Detect which cell encompasses the target text, then output its [X, Y] center coordinate. 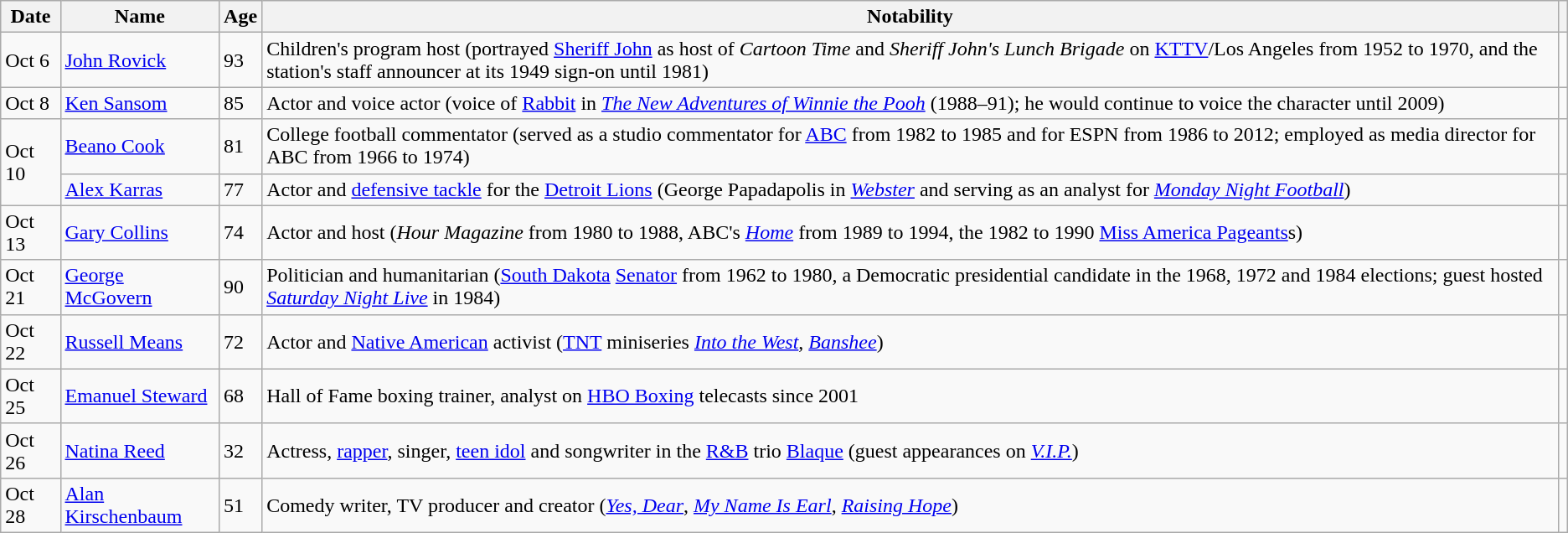
John Rovick [140, 60]
Gary Collins [140, 233]
Actor and defensive tackle for the Detroit Lions (George Papadapolis in Webster and serving as an analyst for Monday Night Football) [910, 189]
Oct 28 [30, 505]
72 [241, 342]
Comedy writer, TV producer and creator (Yes, Dear, My Name Is Earl, Raising Hope) [910, 505]
85 [241, 103]
Oct 25 [30, 396]
Actor and host (Hour Magazine from 1980 to 1988, ABC's Home from 1989 to 1994, the 1982 to 1990 Miss America Pageantss) [910, 233]
Oct 10 [30, 163]
Actor and voice actor (voice of Rabbit in The New Adventures of Winnie the Pooh (1988–91); he would continue to voice the character until 2009) [910, 103]
Russell Means [140, 342]
Natina Reed [140, 451]
Beano Cook [140, 146]
Oct 21 [30, 287]
81 [241, 146]
Oct 13 [30, 233]
Ken Sansom [140, 103]
77 [241, 189]
93 [241, 60]
32 [241, 451]
Actor and Native American activist (TNT miniseries Into the West, Banshee) [910, 342]
Actress, rapper, singer, teen idol and songwriter in the R&B trio Blaque (guest appearances on V.I.P.) [910, 451]
Notability [910, 17]
Date [30, 17]
George McGovern [140, 287]
Oct 22 [30, 342]
Name [140, 17]
Hall of Fame boxing trainer, analyst on HBO Boxing telecasts since 2001 [910, 396]
90 [241, 287]
Oct 6 [30, 60]
51 [241, 505]
Emanuel Steward [140, 396]
Oct 8 [30, 103]
74 [241, 233]
Age [241, 17]
Alan Kirschenbaum [140, 505]
68 [241, 396]
Alex Karras [140, 189]
Oct 26 [30, 451]
